From the cell containing the given text, extract its center point as (X, Y) coordinate. 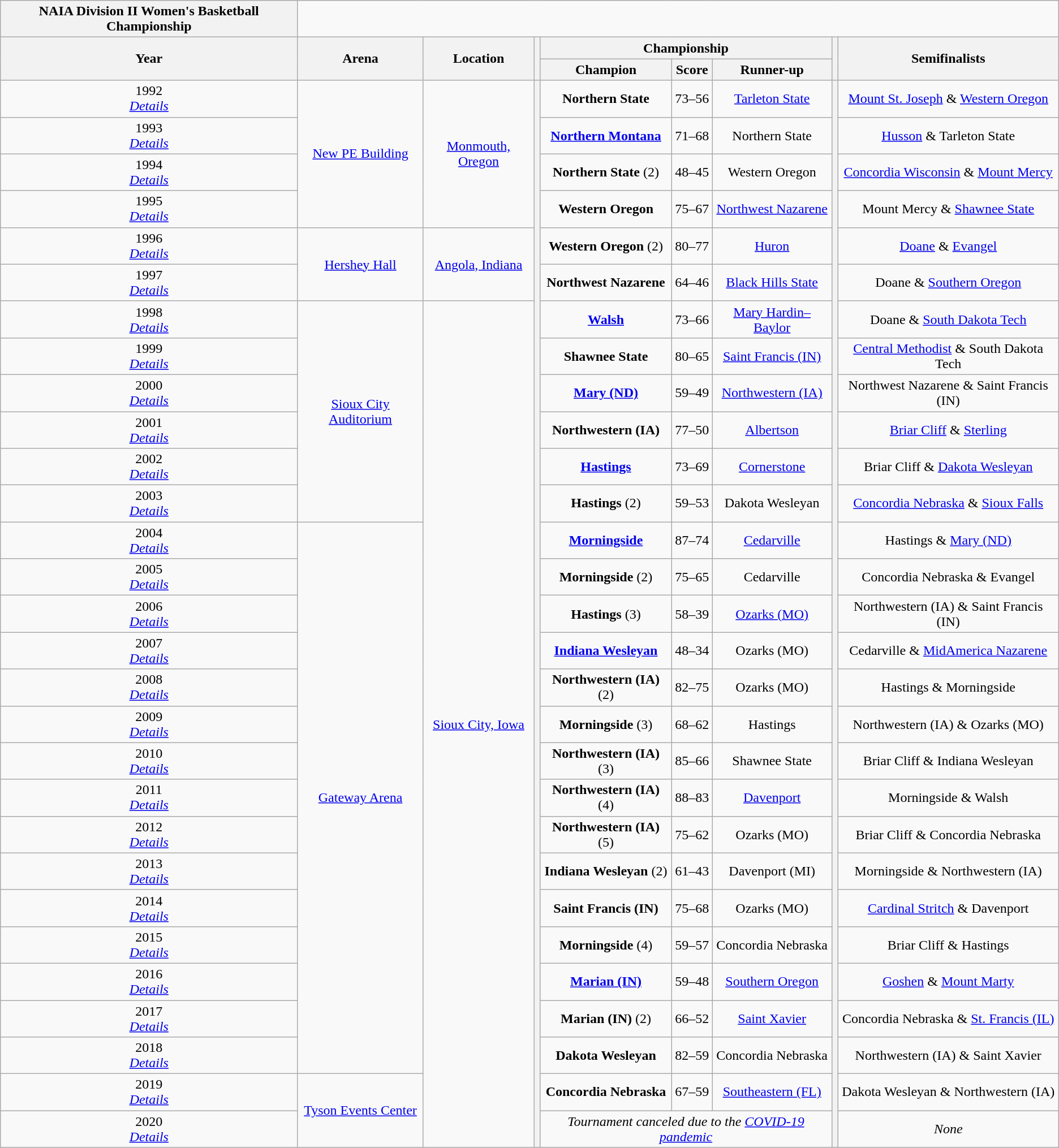
Concordia Nebraska & St. Francis (IL) (948, 1018)
Indiana Wesleyan (2) (606, 871)
1995Details (149, 209)
Walsh (606, 319)
Mary Hardin–Baylor (772, 319)
73–69 (692, 467)
59–49 (692, 392)
Marian (IN) (2) (606, 1018)
2002Details (149, 467)
2013Details (149, 871)
Arena (360, 59)
Monmouth, Oregon (479, 154)
59–53 (692, 503)
71–68 (692, 136)
2012Details (149, 835)
Northwestern (IA) & Saint Francis (IN) (948, 614)
Dakota Wesleyan & Northwestern (IA) (948, 1093)
Davenport (772, 797)
Huron (772, 245)
2018Details (149, 1055)
Cardinal Stritch & Davenport (948, 908)
2007Details (149, 650)
1993Details (149, 136)
Mary (ND) (606, 392)
64–46 (692, 283)
Mount St. Joseph & Western Oregon (948, 98)
Angola, Indiana (479, 264)
2010Details (149, 761)
82–59 (692, 1055)
Runner-up (772, 70)
Indiana Wesleyan (606, 650)
2005Details (149, 577)
Northwestern (IA) (3) (606, 761)
New PE Building (360, 154)
Morningside (3) (606, 724)
Northern State (2) (606, 172)
1998Details (149, 319)
2015Details (149, 944)
Concordia Nebraska & Evangel (948, 577)
Northwestern (IA) (4) (606, 797)
Husson & Tarleton State (948, 136)
2001Details (149, 430)
Goshen & Mount Marty (948, 982)
Championship (686, 48)
1999Details (149, 356)
Northwestern (IA) (5) (606, 835)
59–57 (692, 944)
58–39 (692, 614)
80–65 (692, 356)
2016Details (149, 982)
Doane & Evangel (948, 245)
Doane & Southern Oregon (948, 283)
59–48 (692, 982)
Sioux City, Iowa (479, 724)
Year (149, 59)
Morningside (606, 541)
Tarleton State (772, 98)
Northwestern (IA) (2) (606, 688)
77–50 (692, 430)
2017Details (149, 1018)
Black Hills State (772, 283)
2003Details (149, 503)
Western Oregon (2) (606, 245)
Briar Cliff & Hastings (948, 944)
Albertson (772, 430)
Tyson Events Center (360, 1111)
1994Details (149, 172)
Semifinalists (948, 59)
75–68 (692, 908)
Concordia Wisconsin & Mount Mercy (948, 172)
1997Details (149, 283)
87–74 (692, 541)
61–43 (692, 871)
68–62 (692, 724)
75–67 (692, 209)
Cedarville & MidAmerica Nazarene (948, 650)
2004Details (149, 541)
Location (479, 59)
None (948, 1129)
Morningside (2) (606, 577)
Hershey Hall (360, 264)
1996Details (149, 245)
85–66 (692, 761)
Tournament canceled due to the COVID-19 pandemic (686, 1129)
Hastings (2) (606, 503)
2009Details (149, 724)
2014Details (149, 908)
2008Details (149, 688)
Concordia Nebraska & Sioux Falls (948, 503)
1992Details (149, 98)
Score (692, 70)
Briar Cliff & Concordia Nebraska (948, 835)
48–45 (692, 172)
Gateway Arena (360, 798)
Sioux City Auditorium (360, 411)
Briar Cliff & Indiana Wesleyan (948, 761)
Marian (IN) (606, 982)
Briar Cliff & Sterling (948, 430)
48–34 (692, 650)
Champion (606, 70)
Northwest Nazarene & Saint Francis (IN) (948, 392)
2000Details (149, 392)
73–56 (692, 98)
2019Details (149, 1093)
Southeastern (FL) (772, 1093)
2011Details (149, 797)
82–75 (692, 688)
67–59 (692, 1093)
Hastings & Morningside (948, 688)
Morningside & Walsh (948, 797)
2006Details (149, 614)
Hastings (3) (606, 614)
73–66 (692, 319)
Davenport (MI) (772, 871)
80–77 (692, 245)
75–65 (692, 577)
Northwestern (IA) & Saint Xavier (948, 1055)
Cornerstone (772, 467)
NAIA Division II Women's Basketball Championship (149, 19)
88–83 (692, 797)
Southern Oregon (772, 982)
Hastings & Mary (ND) (948, 541)
2020Details (149, 1129)
Briar Cliff & Dakota Wesleyan (948, 467)
Morningside & Northwestern (IA) (948, 871)
Central Methodist & South Dakota Tech (948, 356)
Northern Montana (606, 136)
Morningside (4) (606, 944)
75–62 (692, 835)
Northwestern (IA) & Ozarks (MO) (948, 724)
Doane & South Dakota Tech (948, 319)
Mount Mercy & Shawnee State (948, 209)
Saint Xavier (772, 1018)
66–52 (692, 1018)
